Locate the cell with the specified text and output its [X, Y] center coordinate. 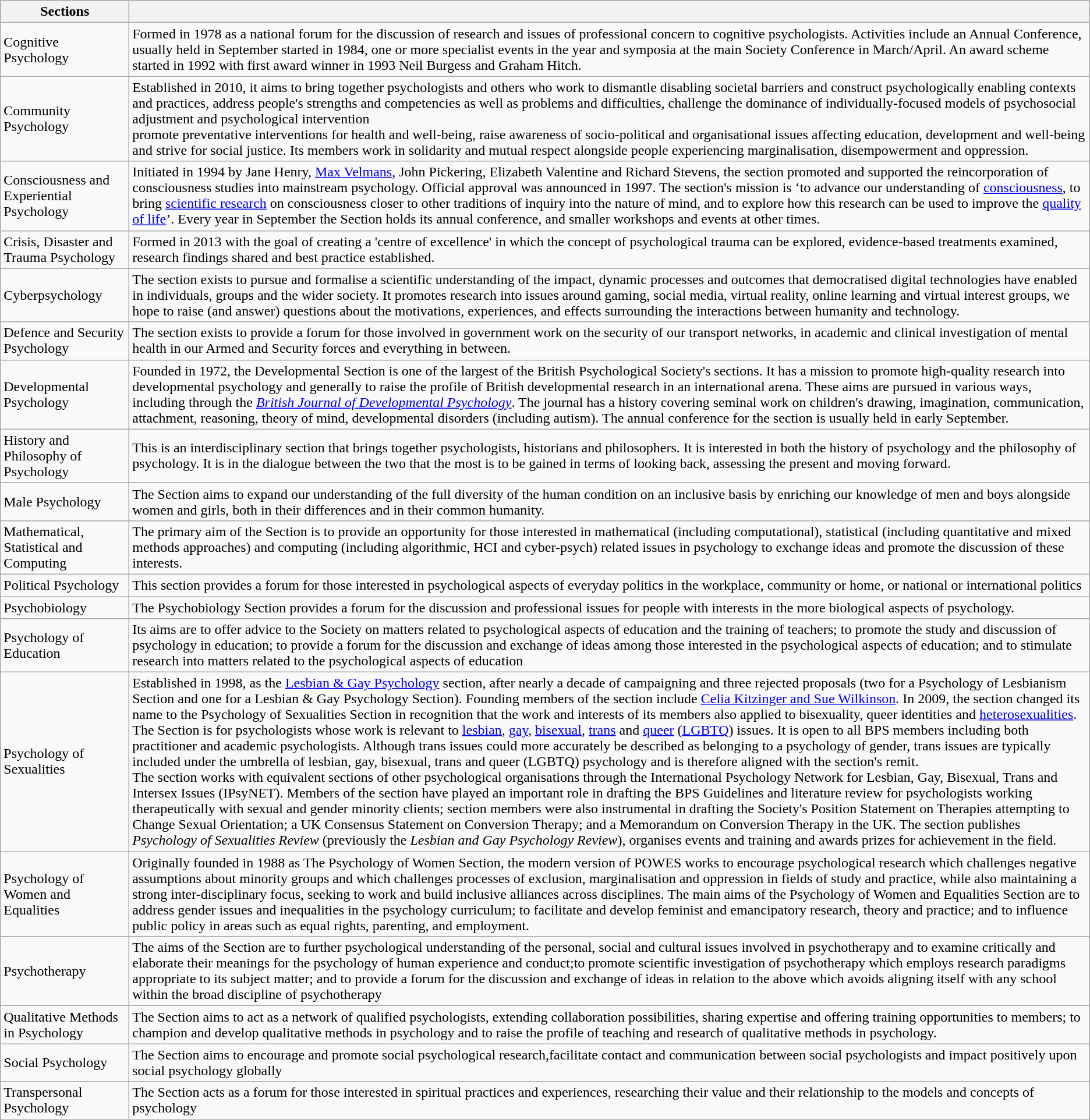
Developmental Psychology [65, 395]
Psychology of Education [65, 646]
Psychology of Sexualities [65, 762]
Qualitative Methods in Psychology [65, 1025]
Transpersonal Psychology [65, 1100]
Defence and Security Psychology [65, 341]
Consciousness and Experiential Psychology [65, 196]
Psychobiology [65, 607]
Cyberpsychology [65, 295]
Mathematical, Statistical and Computing [65, 547]
Cognitive Psychology [65, 49]
Psychology of Women and Equalities [65, 894]
Political Psychology [65, 585]
Social Psychology [65, 1063]
Crisis, Disaster and Trauma Psychology [65, 249]
Sections [65, 12]
Community Psychology [65, 119]
Male Psychology [65, 502]
Psychotherapy [65, 971]
History and Philosophy of Psychology [65, 456]
